Return [X, Y] of the center of cell containing provided text 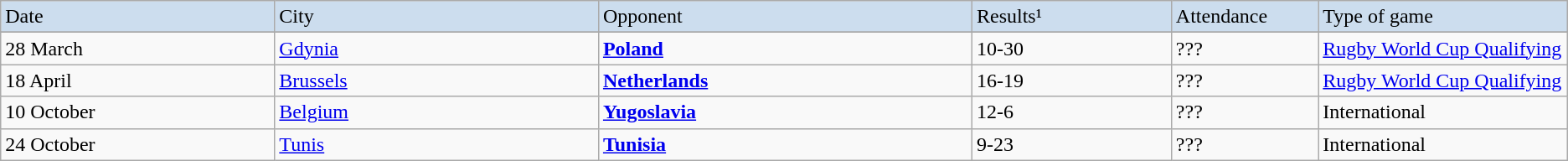
Belgium [437, 112]
Results¹ [1071, 17]
Poland [785, 49]
28 March [137, 49]
Type of game [1442, 17]
18 April [137, 80]
Netherlands [785, 80]
16-19 [1071, 80]
City [437, 17]
10-30 [1071, 49]
24 October [137, 144]
Attendance [1245, 17]
Brussels [437, 80]
Gdynia [437, 49]
Tunis [437, 144]
12-6 [1071, 112]
Opponent [785, 17]
Date [137, 17]
Yugoslavia [785, 112]
9-23 [1071, 144]
10 October [137, 112]
Tunisia [785, 144]
